Determine the (X, Y) coordinate at the center of the cell enclosing the given text.  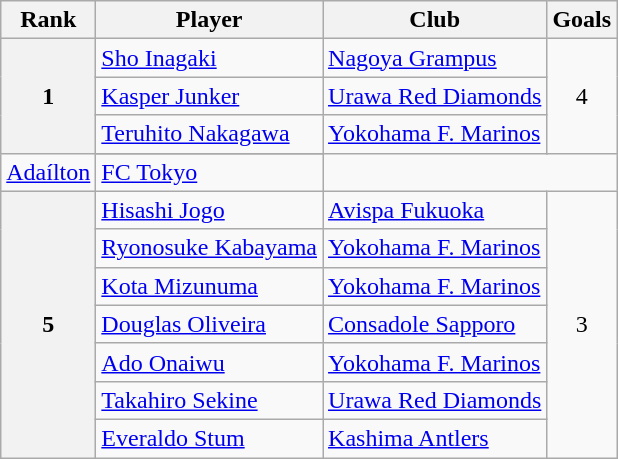
Teruhito Nakagawa (210, 134)
Takahiro Sekine (210, 400)
Kota Mizunuma (210, 286)
1 (48, 96)
4 (582, 96)
Ado Onaiwu (210, 362)
Rank (48, 20)
Kashima Antlers (435, 438)
Avispa Fukuoka (435, 210)
Adaílton (48, 172)
Club (435, 20)
Kasper Junker (210, 96)
Douglas Oliveira (210, 324)
FC Tokyo (210, 172)
Consadole Sapporo (435, 324)
5 (48, 324)
3 (582, 324)
Player (210, 20)
Goals (582, 20)
Hisashi Jogo (210, 210)
Everaldo Stum (210, 438)
Ryonosuke Kabayama (210, 248)
Sho Inagaki (210, 58)
Nagoya Grampus (435, 58)
